Return [x, y] of the center of cell containing provided text 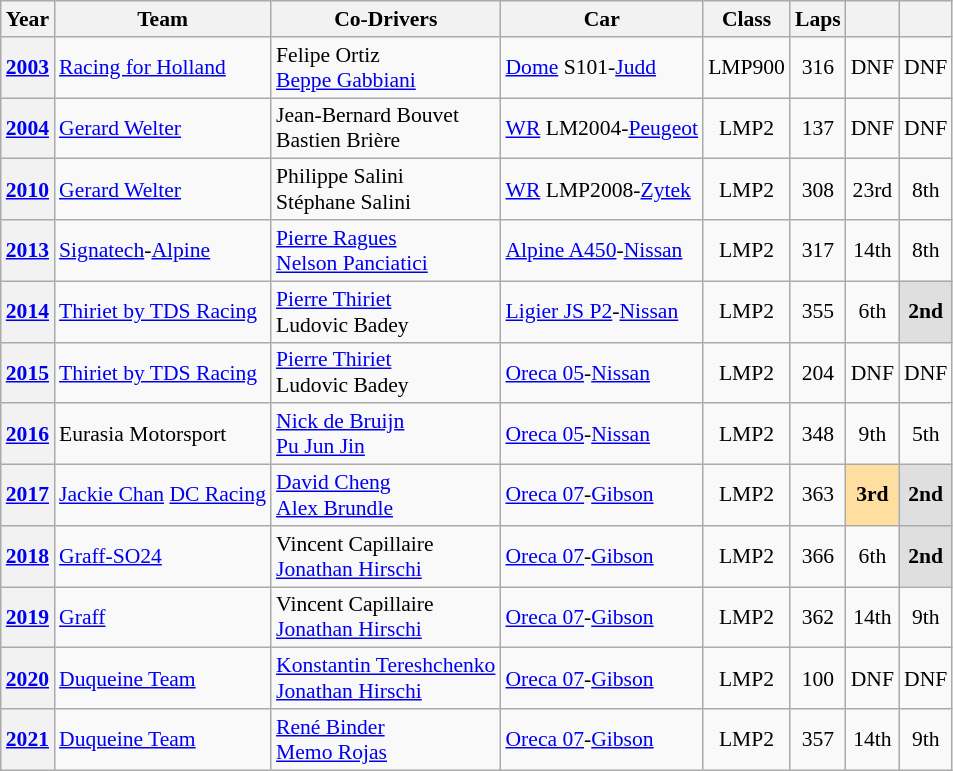
23rd [872, 190]
317 [818, 250]
Jean-Bernard Bouvet Bastien Brière [386, 128]
Felipe Ortiz Beppe Gabbiani [386, 68]
2021 [28, 740]
Laps [818, 19]
WR LM2004-Peugeot [602, 128]
Ligier JS P2-Nissan [602, 312]
Alpine A450-Nissan [602, 250]
Graff [162, 618]
3rd [872, 496]
2017 [28, 496]
2020 [28, 678]
Eurasia Motorsport [162, 434]
2004 [28, 128]
2003 [28, 68]
Konstantin Tereshchenko Jonathan Hirschi [386, 678]
2016 [28, 434]
Racing for Holland [162, 68]
Car [602, 19]
5th [926, 434]
2019 [28, 618]
366 [818, 556]
Dome S101-Judd [602, 68]
348 [818, 434]
Team [162, 19]
355 [818, 312]
2013 [28, 250]
100 [818, 678]
Pierre Ragues Nelson Panciatici [386, 250]
2010 [28, 190]
LMP900 [746, 68]
316 [818, 68]
137 [818, 128]
357 [818, 740]
René Binder Memo Rojas [386, 740]
Class [746, 19]
Graff-SO24 [162, 556]
Philippe Salini Stéphane Salini [386, 190]
Co-Drivers [386, 19]
WR LMP2008-Zytek [602, 190]
362 [818, 618]
Year [28, 19]
308 [818, 190]
Nick de Bruijn Pu Jun Jin [386, 434]
Signatech-Alpine [162, 250]
2014 [28, 312]
2015 [28, 372]
Jackie Chan DC Racing [162, 496]
David Cheng Alex Brundle [386, 496]
363 [818, 496]
2018 [28, 556]
204 [818, 372]
